Output the (X, Y) coordinate of the center of the cell containing the given text.  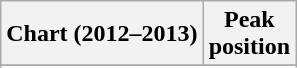
Peakposition (249, 34)
Chart (2012–2013) (102, 34)
